Return [X, Y] of the center of cell containing provided text 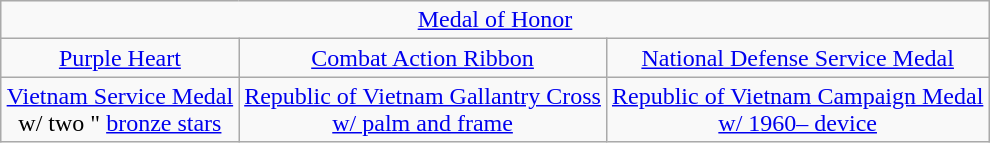
Vietnam Service Medal w/ two " bronze stars [120, 110]
Purple Heart [120, 58]
Combat Action Ribbon [423, 58]
Republic of Vietnam Campaign Medal w/ 1960– device [797, 110]
Republic of Vietnam Gallantry Cross w/ palm and frame [423, 110]
Medal of Honor [495, 20]
National Defense Service Medal [797, 58]
